Scan for the cell matching the given text and deliver its (x, y) coordinate at center. 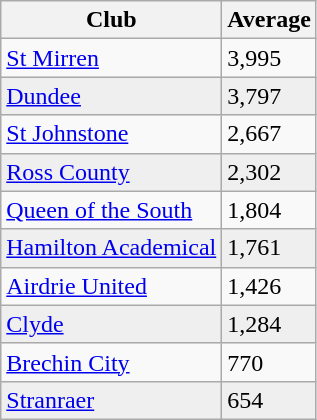
1,761 (270, 248)
1,804 (270, 210)
Brechin City (112, 362)
Dundee (112, 96)
1,284 (270, 324)
770 (270, 362)
654 (270, 400)
1,426 (270, 286)
3,995 (270, 58)
St Mirren (112, 58)
Stranraer (112, 400)
St Johnstone (112, 134)
2,667 (270, 134)
Airdrie United (112, 286)
Queen of the South (112, 210)
2,302 (270, 172)
Ross County (112, 172)
Hamilton Academical (112, 248)
Clyde (112, 324)
Average (270, 20)
Club (112, 20)
3,797 (270, 96)
